Return (x, y) of the center of cell containing provided text 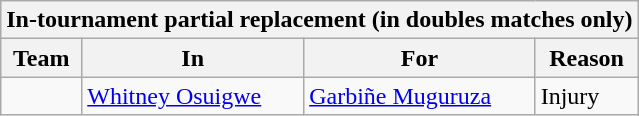
In-tournament partial replacement (in doubles matches only) (320, 20)
In (193, 58)
Team (42, 58)
Injury (586, 96)
Reason (586, 58)
Garbiñe Muguruza (420, 96)
Whitney Osuigwe (193, 96)
For (420, 58)
